Pinpoint the cell where the given text exists, returning its (X, Y) midpoint coordinate. 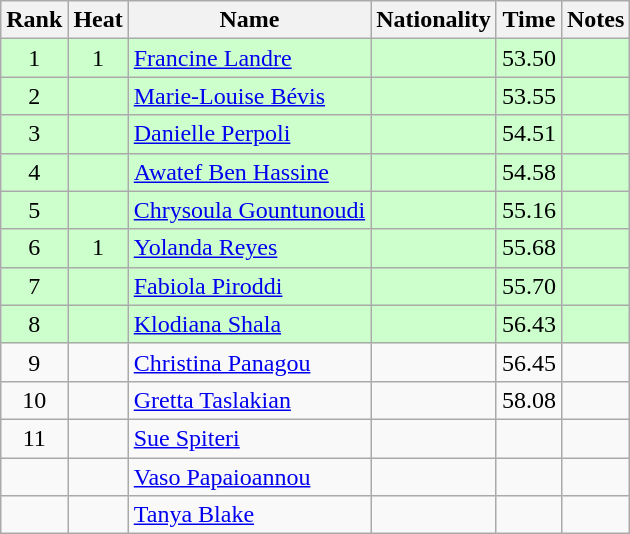
Danielle Perpoli (249, 134)
Francine Landre (249, 58)
56.45 (528, 362)
10 (34, 400)
2 (34, 96)
Marie-Louise Bévis (249, 96)
Tanya Blake (249, 515)
Gretta Taslakian (249, 400)
Klodiana Shala (249, 324)
7 (34, 286)
Vaso Papaioannou (249, 477)
Yolanda Reyes (249, 248)
6 (34, 248)
Nationality (434, 20)
4 (34, 172)
Rank (34, 20)
Sue Spiteri (249, 438)
58.08 (528, 400)
Awatef Ben Hassine (249, 172)
Notes (595, 20)
Christina Panagou (249, 362)
55.70 (528, 286)
Time (528, 20)
11 (34, 438)
56.43 (528, 324)
5 (34, 210)
55.16 (528, 210)
Heat (98, 20)
55.68 (528, 248)
53.55 (528, 96)
54.51 (528, 134)
8 (34, 324)
Chrysoula Gountunoudi (249, 210)
Name (249, 20)
9 (34, 362)
3 (34, 134)
53.50 (528, 58)
54.58 (528, 172)
Fabiola Piroddi (249, 286)
